Search for the cell housing the specified text and yield its (X, Y) center coordinate. 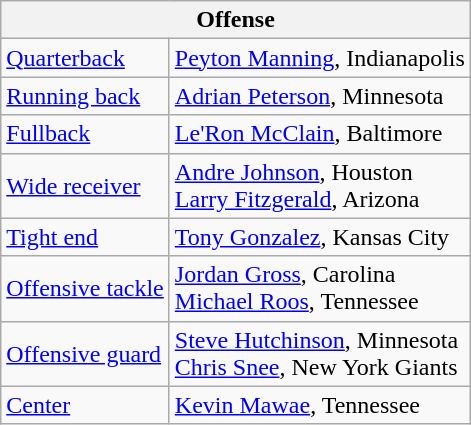
Quarterback (86, 58)
Running back (86, 96)
Tony Gonzalez, Kansas City (320, 237)
Andre Johnson, HoustonLarry Fitzgerald, Arizona (320, 186)
Peyton Manning, Indianapolis (320, 58)
Steve Hutchinson, MinnesotaChris Snee, New York Giants (320, 354)
Adrian Peterson, Minnesota (320, 96)
Jordan Gross, CarolinaMichael Roos, Tennessee (320, 288)
Fullback (86, 134)
Tight end (86, 237)
Center (86, 405)
Kevin Mawae, Tennessee (320, 405)
Offense (236, 20)
Offensive tackle (86, 288)
Le'Ron McClain, Baltimore (320, 134)
Wide receiver (86, 186)
Offensive guard (86, 354)
